Identify which cell holds the provided text, then report its (X, Y) central coordinate. 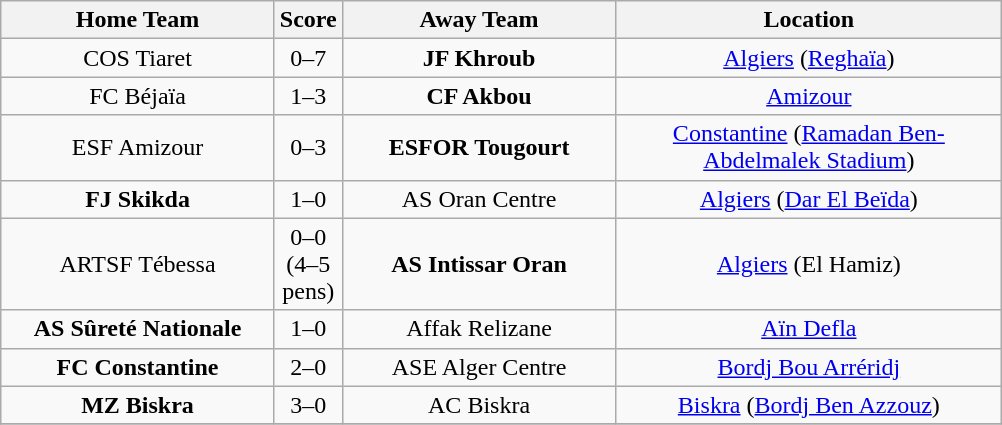
Algiers (El Hamiz) (809, 264)
AS Oran Centre (479, 199)
FC Béjaïa (138, 96)
MZ Biskra (138, 405)
FC Constantine (138, 367)
JF Khroub (479, 58)
Aïn Defla (809, 329)
Score (308, 20)
2–0 (308, 367)
Algiers (Reghaïa) (809, 58)
ARTSF Tébessa (138, 264)
AS Intissar Oran (479, 264)
ESF Amizour (138, 148)
FJ Skikda (138, 199)
0–0 (4–5 pens) (308, 264)
Away Team (479, 20)
Home Team (138, 20)
CF Akbou (479, 96)
Bordj Bou Arréridj (809, 367)
ESFOR Tougourt (479, 148)
Amizour (809, 96)
Constantine (Ramadan Ben-Abdelmalek Stadium) (809, 148)
1–3 (308, 96)
ASE Alger Centre (479, 367)
Biskra (Bordj Ben Azzouz) (809, 405)
0–3 (308, 148)
Algiers (Dar El Beïda) (809, 199)
Affak Relizane (479, 329)
AC Biskra (479, 405)
3–0 (308, 405)
COS Tiaret (138, 58)
AS Sûreté Nationale (138, 329)
Location (809, 20)
0–7 (308, 58)
